Locate the cell with the specified text and output its (x, y) center coordinate. 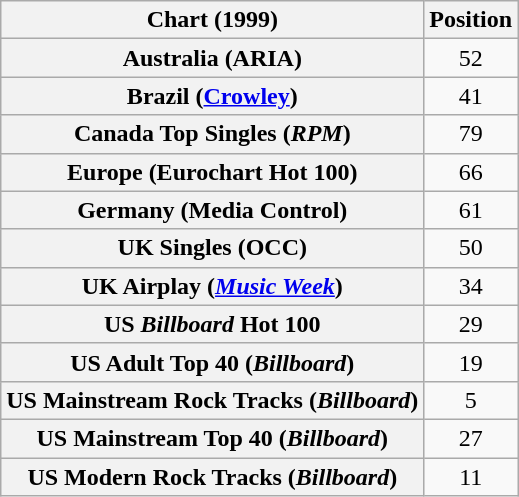
29 (471, 324)
34 (471, 286)
Canada Top Singles (RPM) (212, 134)
UK Singles (OCC) (212, 248)
11 (471, 477)
US Mainstream Rock Tracks (Billboard) (212, 400)
Germany (Media Control) (212, 210)
41 (471, 96)
5 (471, 400)
US Mainstream Top 40 (Billboard) (212, 438)
US Billboard Hot 100 (212, 324)
Brazil (Crowley) (212, 96)
Chart (1999) (212, 20)
19 (471, 362)
Europe (Eurochart Hot 100) (212, 172)
UK Airplay (Music Week) (212, 286)
Position (471, 20)
27 (471, 438)
US Modern Rock Tracks (Billboard) (212, 477)
Australia (ARIA) (212, 58)
US Adult Top 40 (Billboard) (212, 362)
66 (471, 172)
52 (471, 58)
50 (471, 248)
61 (471, 210)
79 (471, 134)
